From the cell containing the given text, extract its center point as (x, y) coordinate. 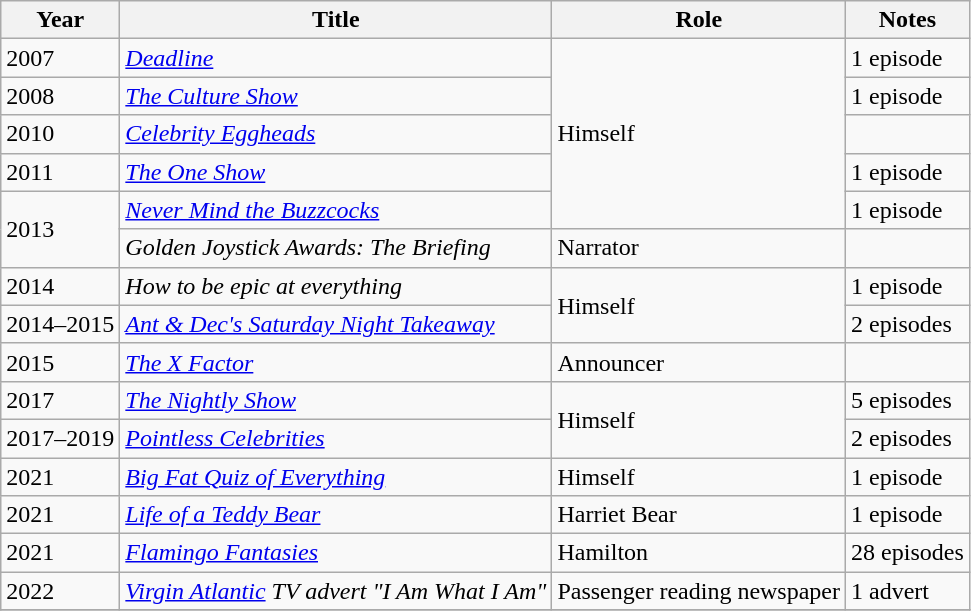
Announcer (699, 362)
2015 (60, 362)
5 episodes (908, 400)
2022 (60, 591)
Ant & Dec's Saturday Night Takeaway (336, 324)
The Culture Show (336, 96)
Year (60, 20)
Life of a Teddy Bear (336, 515)
The X Factor (336, 362)
Virgin Atlantic TV advert "I Am What I Am" (336, 591)
Passenger reading newspaper (699, 591)
Never Mind the Buzzcocks (336, 210)
2008 (60, 96)
The Nightly Show (336, 400)
Notes (908, 20)
Golden Joystick Awards: The Briefing (336, 248)
2014–2015 (60, 324)
Harriet Bear (699, 515)
How to be epic at everything (336, 286)
2007 (60, 58)
Big Fat Quiz of Everything (336, 477)
Flamingo Fantasies (336, 553)
Role (699, 20)
1 advert (908, 591)
28 episodes (908, 553)
Hamilton (699, 553)
2013 (60, 229)
Celebrity Eggheads (336, 134)
2014 (60, 286)
Pointless Celebrities (336, 438)
2011 (60, 172)
Title (336, 20)
The One Show (336, 172)
2010 (60, 134)
Narrator (699, 248)
Deadline (336, 58)
2017 (60, 400)
2017–2019 (60, 438)
